Capture the cell that displays the provided text and extract its [X, Y] central coordinate. 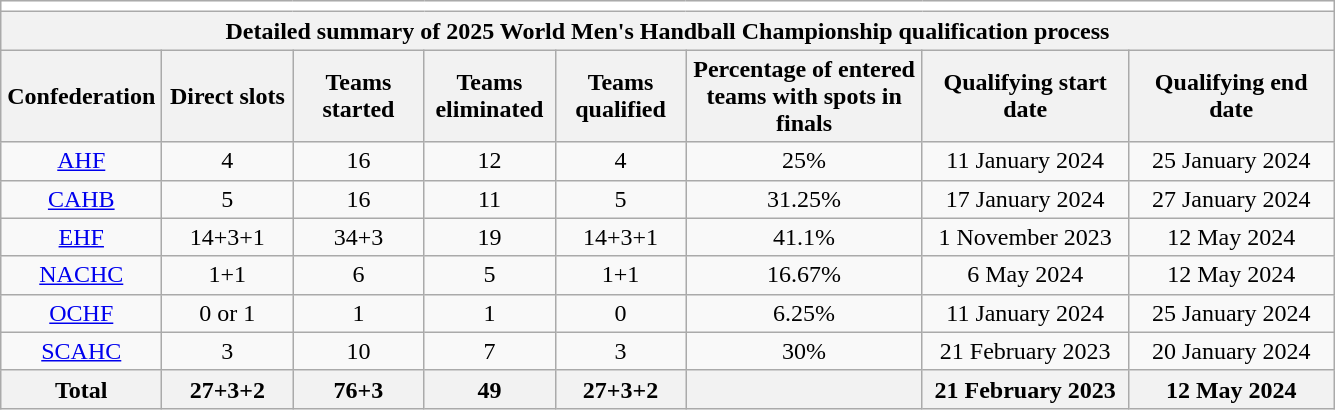
0 [620, 313]
Percentage of entered teams with spots in finals [804, 96]
0 or 1 [228, 313]
Detailed summary of 2025 World Men's Handball Championship qualification process [668, 31]
SCAHC [82, 351]
6.25% [804, 313]
49 [490, 389]
OCHF [82, 313]
Total [82, 389]
NACHC [82, 275]
20 January 2024 [1231, 351]
Direct slots [228, 96]
11 [490, 199]
Teams started [358, 96]
30% [804, 351]
31.25% [804, 199]
10 [358, 351]
Teams qualified [620, 96]
Qualifying start date [1025, 96]
76+3 [358, 389]
Teams eliminated [490, 96]
16.67% [804, 275]
6 [358, 275]
CAHB [82, 199]
AHF [82, 161]
EHF [82, 237]
19 [490, 237]
25% [804, 161]
Confederation [82, 96]
41.1% [804, 237]
Qualifying end date [1231, 96]
34+3 [358, 237]
7 [490, 351]
6 May 2024 [1025, 275]
1 November 2023 [1025, 237]
17 January 2024 [1025, 199]
27 January 2024 [1231, 199]
12 [490, 161]
